Pinpoint the cell where the given text exists, returning its [x, y] midpoint coordinate. 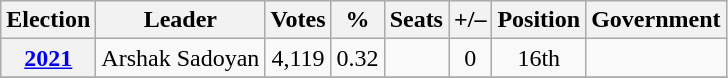
+/– [470, 20]
0 [470, 58]
% [358, 20]
Leader [180, 20]
Government [656, 20]
16th [539, 58]
4,119 [298, 58]
Votes [298, 20]
Arshak Sadoyan [180, 58]
Election [48, 20]
2021 [48, 58]
Seats [416, 20]
Position [539, 20]
0.32 [358, 58]
